From the cell containing the given text, extract its center point as [x, y] coordinate. 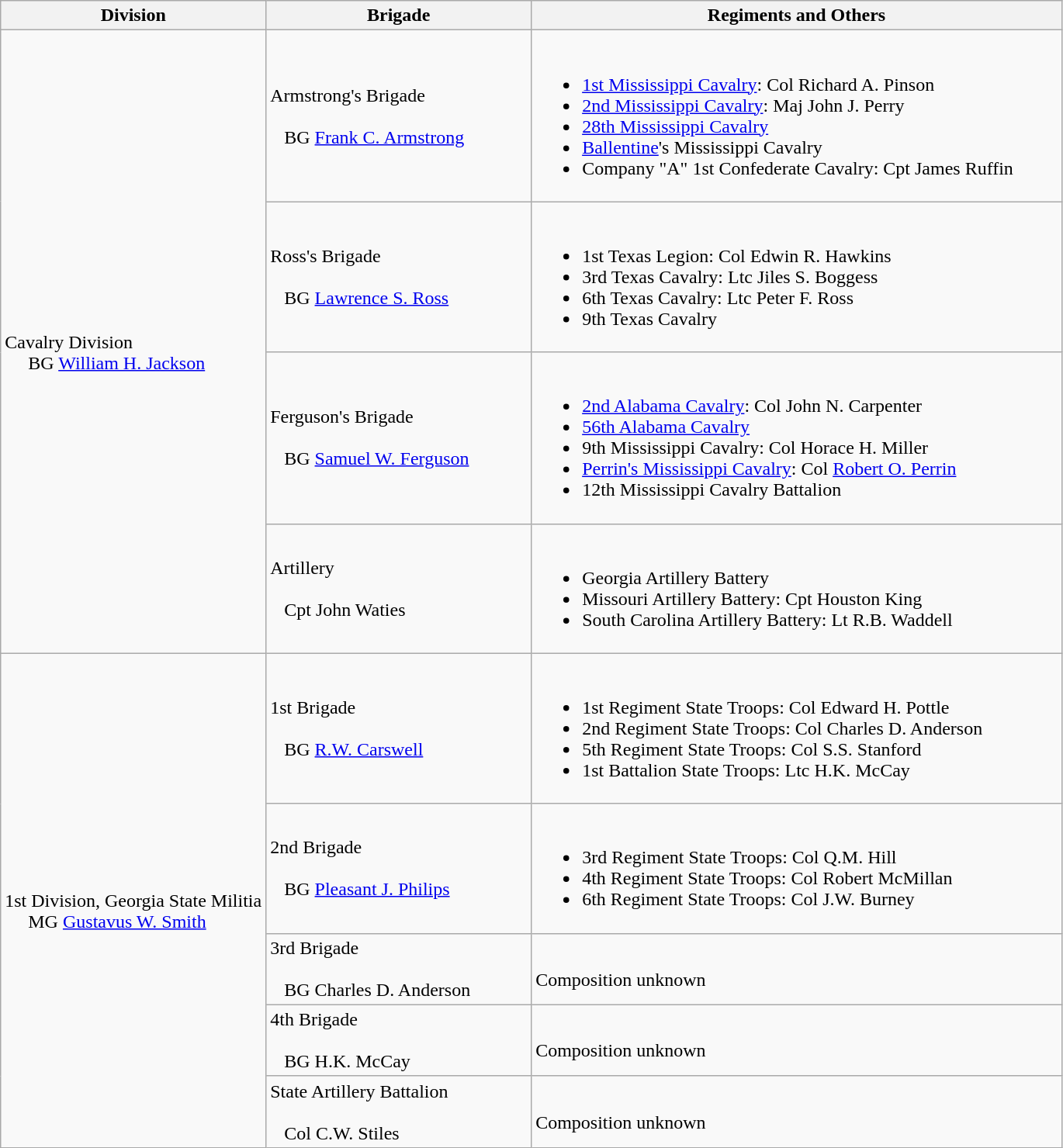
3rd Regiment State Troops: Col Q.M. Hill4th Regiment State Troops: Col Robert McMillan6th Regiment State Troops: Col J.W. Burney [797, 869]
1st Division, Georgia State Militia MG Gustavus W. Smith [133, 900]
Brigade [399, 16]
1st Texas Legion: Col Edwin R. Hawkins3rd Texas Cavalry: Ltc Jiles S. Boggess6th Texas Cavalry: Ltc Peter F. Ross9th Texas Cavalry [797, 277]
State Artillery Battalion Col C.W. Stiles [399, 1112]
Artillery Cpt John Waties [399, 588]
3rd Brigade BG Charles D. Anderson [399, 969]
Cavalry Division BG William H. Jackson [133, 341]
Ross's Brigade BG Lawrence S. Ross [399, 277]
2nd Brigade BG Pleasant J. Philips [399, 869]
1st Brigade BG R.W. Carswell [399, 728]
Georgia Artillery BatteryMissouri Artillery Battery: Cpt Houston KingSouth Carolina Artillery Battery: Lt R.B. Waddell [797, 588]
4th Brigade BG H.K. McCay [399, 1040]
Regiments and Others [797, 16]
Division [133, 16]
Ferguson's Brigade BG Samuel W. Ferguson [399, 437]
Armstrong's Brigade BG Frank C. Armstrong [399, 116]
